Extract the [X, Y] coordinate from the center of the cell holding the provided text.  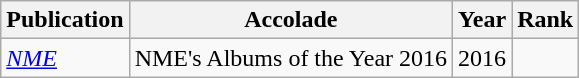
NME [65, 58]
Year [482, 20]
NME's Albums of the Year 2016 [290, 58]
Publication [65, 20]
2016 [482, 58]
Rank [546, 20]
Accolade [290, 20]
